Search for the cell housing the specified text and yield its (X, Y) center coordinate. 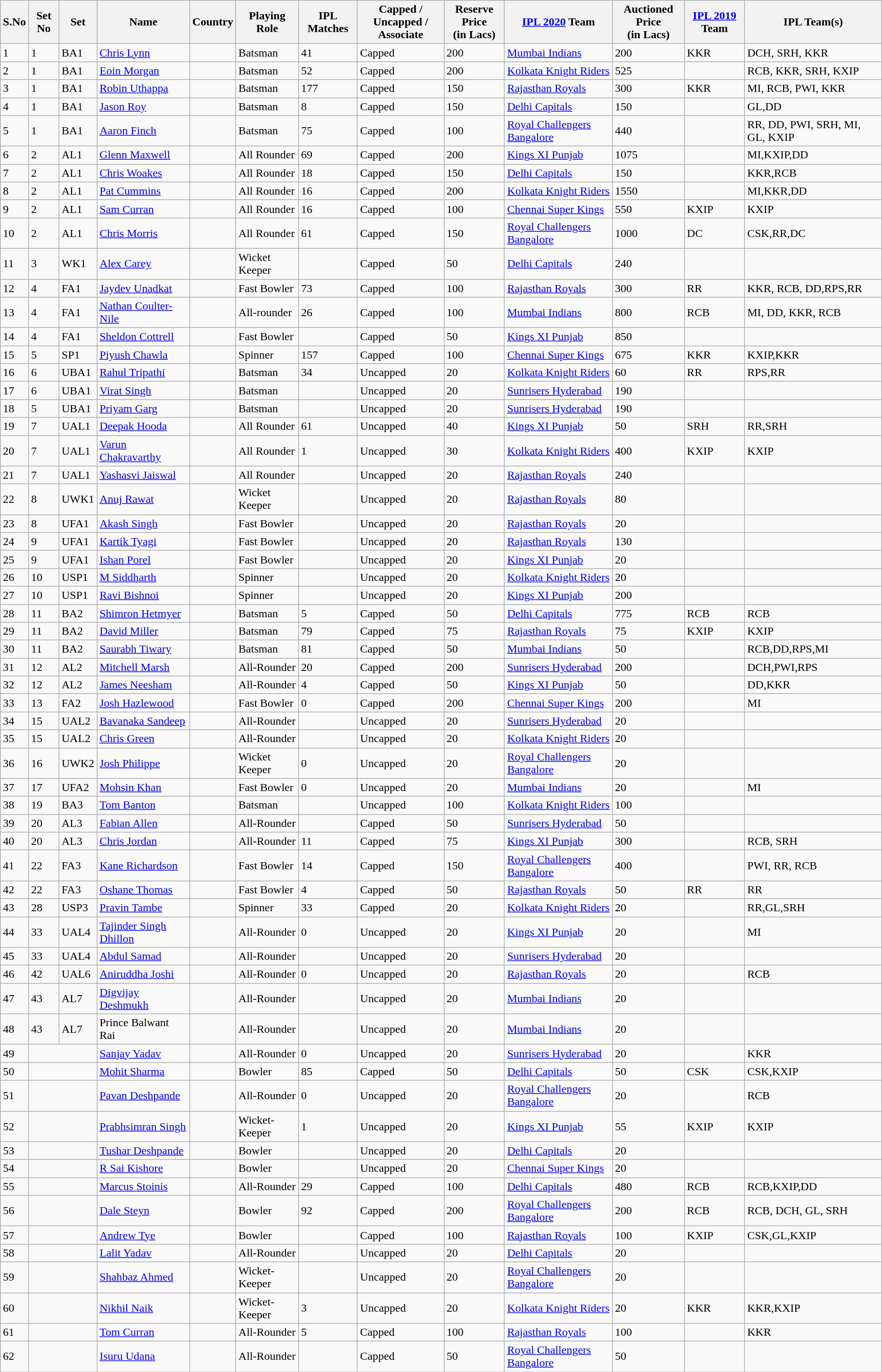
54 (15, 1168)
GL,DD (813, 106)
CSK,RR,DC (813, 233)
1550 (648, 191)
IPL Matches (328, 22)
Auctioned Price(in Lacs) (648, 22)
Shahbaz Ahmed (143, 1277)
SRH (715, 426)
Sheldon Cottrell (143, 337)
CSK,GL,KXIP (813, 1235)
27 (15, 595)
45 (15, 956)
57 (15, 1235)
Saurabh Tiwary (143, 649)
1000 (648, 233)
Set (78, 22)
92 (328, 1211)
Sanjay Yadav (143, 1053)
480 (648, 1186)
Abdul Samad (143, 956)
Oshane Thomas (143, 890)
24 (15, 541)
DC (715, 233)
David Miller (143, 631)
Varun Chakravarthy (143, 450)
IPL 2020 Team (559, 22)
S.No (15, 22)
Andrew Tye (143, 1235)
Josh Philippe (143, 763)
Kane Richardson (143, 865)
Ravi Bishnoi (143, 595)
CSK,KXIP (813, 1071)
Jason Roy (143, 106)
Yashasvi Jaiswal (143, 475)
157 (328, 355)
IPL 2019 Team (715, 22)
Playing Role (268, 22)
81 (328, 649)
Marcus Stoinis (143, 1186)
Chris Green (143, 739)
DCH,PWI,RPS (813, 667)
FA2 (78, 703)
Sam Curran (143, 209)
Chris Morris (143, 233)
Tajinder Singh Dhillon (143, 932)
37 (15, 787)
Virat Singh (143, 391)
130 (648, 541)
Prince Balwant Rai (143, 1029)
Robin Uthappa (143, 89)
Rahul Tripathi (143, 373)
775 (648, 613)
Chris Lynn (143, 53)
49 (15, 1053)
800 (648, 313)
80 (648, 499)
WK1 (78, 264)
73 (328, 288)
46 (15, 974)
RCB, DCH, GL, SRH (813, 1211)
675 (648, 355)
RR, DD, PWI, SRH, MI, GL, KXIP (813, 131)
USP3 (78, 907)
DD,KKR (813, 685)
RCB,DD,RPS,MI (813, 649)
Nikhil Naik (143, 1308)
44 (15, 932)
Dale Steyn (143, 1211)
RCB,KXIP,DD (813, 1186)
Capped / Uncapped /Associate (401, 22)
R Sai Kishore (143, 1168)
Tushar Deshpande (143, 1151)
Bavanaka Sandeep (143, 721)
KKR, RCB, DD,RPS,RR (813, 288)
Tom Banton (143, 805)
177 (328, 89)
79 (328, 631)
KKR,RCB (813, 173)
58 (15, 1253)
Isuru Udana (143, 1357)
Alex Carey (143, 264)
BA3 (78, 805)
RPS,RR (813, 373)
UFA2 (78, 787)
85 (328, 1071)
Piyush Chawla (143, 355)
UWK2 (78, 763)
KKR,KXIP (813, 1308)
Eoin Morgan (143, 71)
Fabian Allen (143, 823)
Pat Cummins (143, 191)
Josh Hazlewood (143, 703)
UAL6 (78, 974)
850 (648, 337)
Mohit Sharma (143, 1071)
Deepak Hooda (143, 426)
69 (328, 155)
MI, DD, KKR, RCB (813, 313)
Prabhsimran Singh (143, 1126)
Mitchell Marsh (143, 667)
525 (648, 71)
M Siddharth (143, 577)
All-rounder (268, 313)
Glenn Maxwell (143, 155)
51 (15, 1096)
Reserve Price(in Lacs) (474, 22)
62 (15, 1357)
59 (15, 1277)
SP1 (78, 355)
Tom Curran (143, 1332)
Set No (43, 22)
35 (15, 739)
Pavan Deshpande (143, 1096)
39 (15, 823)
Aniruddha Joshi (143, 974)
Mohsin Khan (143, 787)
Akash Singh (143, 523)
Ishan Porel (143, 559)
RR,GL,SRH (813, 907)
23 (15, 523)
DCH, SRH, KKR (813, 53)
31 (15, 667)
UWK1 (78, 499)
MI, RCB, PWI, KKR (813, 89)
Jaydev Unadkat (143, 288)
Kartik Tyagi (143, 541)
25 (15, 559)
Country (213, 22)
CSK (715, 1071)
Pravin Tambe (143, 907)
MI,KXIP,DD (813, 155)
Priyam Garg (143, 408)
Anuj Rawat (143, 499)
47 (15, 999)
21 (15, 475)
56 (15, 1211)
Chris Jordan (143, 841)
Nathan Coulter-Nile (143, 313)
48 (15, 1029)
Lalit Yadav (143, 1253)
RCB, KKR, SRH, KXIP (813, 71)
Aaron Finch (143, 131)
Name (143, 22)
James Neesham (143, 685)
1075 (648, 155)
38 (15, 805)
Shimron Hetmyer (143, 613)
RR,SRH (813, 426)
32 (15, 685)
RCB, SRH (813, 841)
MI,KKR,DD (813, 191)
PWI, RR, RCB (813, 865)
36 (15, 763)
Chris Woakes (143, 173)
440 (648, 131)
Digvijay Deshmukh (143, 999)
KXIP,KKR (813, 355)
IPL Team(s) (813, 22)
550 (648, 209)
53 (15, 1151)
